Pinpoint the cell where the given text exists, returning its (x, y) midpoint coordinate. 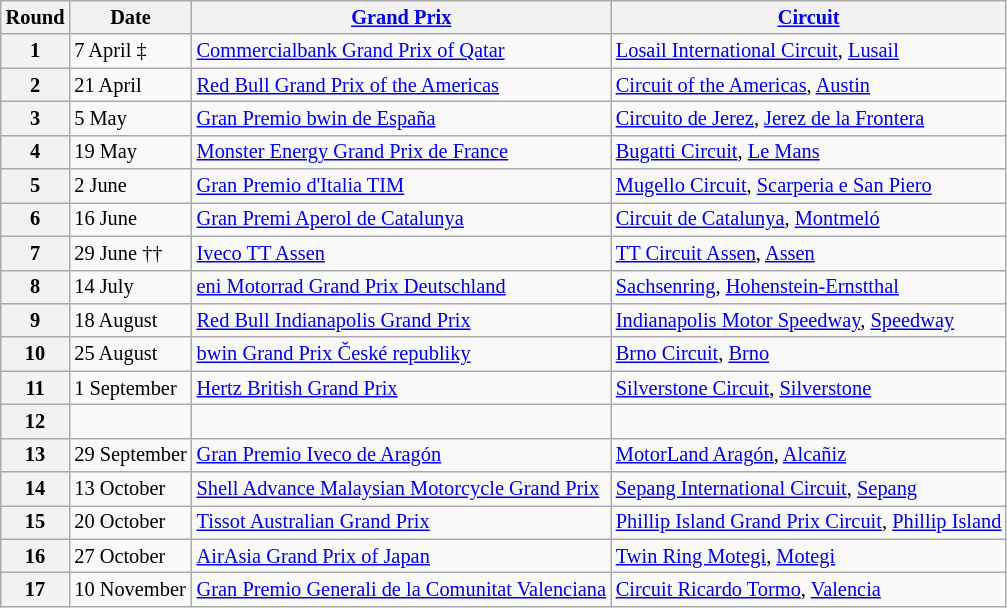
25 August (130, 354)
21 April (130, 85)
MotorLand Aragón, Alcañiz (808, 455)
2 (36, 85)
Mugello Circuit, Scarperia e San Piero (808, 186)
Losail International Circuit, Lusail (808, 51)
Indianapolis Motor Speedway, Speedway (808, 320)
2 June (130, 186)
Twin Ring Motegi, Motegi (808, 556)
5 May (130, 118)
29 June †† (130, 253)
1 September (130, 388)
29 September (130, 455)
bwin Grand Prix České republiky (402, 354)
6 (36, 219)
12 (36, 421)
Gran Premi Aperol de Catalunya (402, 219)
Circuit of the Americas, Austin (808, 85)
20 October (130, 522)
7 April ‡ (130, 51)
Gran Premio d'Italia TIM (402, 186)
15 (36, 522)
10 (36, 354)
19 May (130, 152)
4 (36, 152)
Circuit de Catalunya, Montmeló (808, 219)
16 (36, 556)
Date (130, 17)
Monster Energy Grand Prix de France (402, 152)
14 July (130, 287)
Circuit Ricardo Tormo, Valencia (808, 589)
9 (36, 320)
eni Motorrad Grand Prix Deutschland (402, 287)
11 (36, 388)
Hertz British Grand Prix (402, 388)
Brno Circuit, Brno (808, 354)
Tissot Australian Grand Prix (402, 522)
Iveco TT Assen (402, 253)
1 (36, 51)
TT Circuit Assen, Assen (808, 253)
Sepang International Circuit, Sepang (808, 489)
14 (36, 489)
10 November (130, 589)
Sachsenring, Hohenstein-Ernstthal (808, 287)
Circuito de Jerez, Jerez de la Frontera (808, 118)
5 (36, 186)
Commercialbank Grand Prix of Qatar (402, 51)
Red Bull Indianapolis Grand Prix (402, 320)
Round (36, 17)
Bugatti Circuit, Le Mans (808, 152)
17 (36, 589)
Circuit (808, 17)
Shell Advance Malaysian Motorcycle Grand Prix (402, 489)
13 (36, 455)
3 (36, 118)
Silverstone Circuit, Silverstone (808, 388)
AirAsia Grand Prix of Japan (402, 556)
Gran Premio Generali de la Comunitat Valenciana (402, 589)
Gran Premio Iveco de Aragón (402, 455)
27 October (130, 556)
Phillip Island Grand Prix Circuit, Phillip Island (808, 522)
13 October (130, 489)
7 (36, 253)
Gran Premio bwin de España (402, 118)
Grand Prix (402, 17)
8 (36, 287)
Red Bull Grand Prix of the Americas (402, 85)
16 June (130, 219)
18 August (130, 320)
